Capture the cell that displays the provided text and extract its (X, Y) central coordinate. 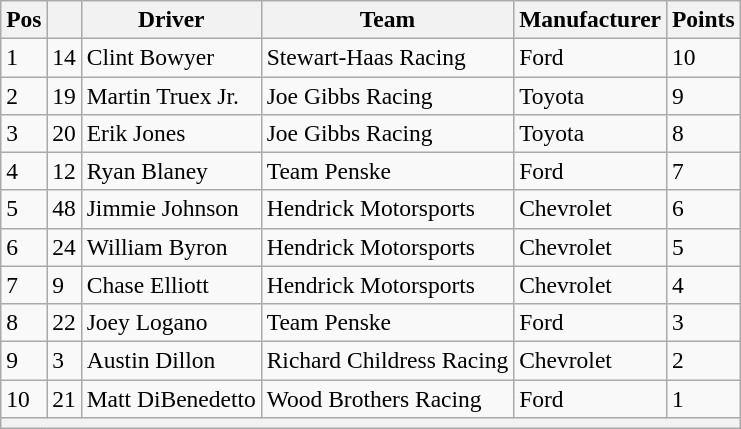
12 (64, 171)
14 (64, 57)
Pos (24, 19)
William Byron (171, 247)
20 (64, 133)
Matt DiBenedetto (171, 398)
Austin Dillon (171, 360)
21 (64, 398)
19 (64, 95)
Erik Jones (171, 133)
Manufacturer (590, 19)
24 (64, 247)
Richard Childress Racing (387, 360)
Wood Brothers Racing (387, 398)
Martin Truex Jr. (171, 95)
Joey Logano (171, 322)
48 (64, 209)
22 (64, 322)
Ryan Blaney (171, 171)
Stewart-Haas Racing (387, 57)
Points (703, 19)
Team (387, 19)
Clint Bowyer (171, 57)
Driver (171, 19)
Chase Elliott (171, 285)
Jimmie Johnson (171, 209)
